Provide the (X, Y) coordinate of the cell's center where the given text is located.  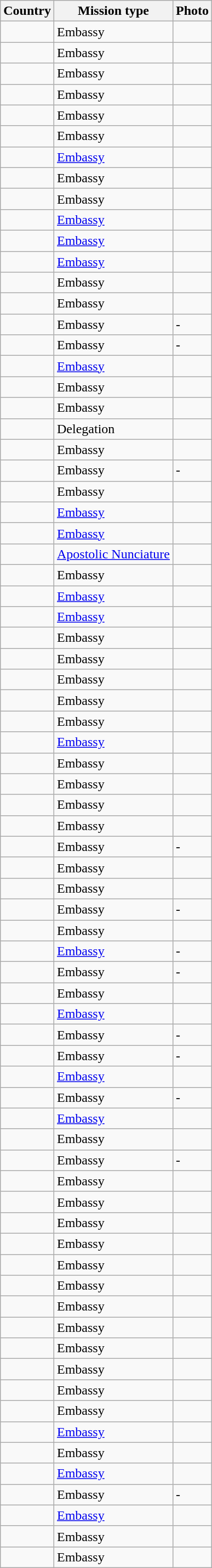
Apostolic Nunciature (113, 554)
Country (27, 11)
Photo (192, 11)
Delegation (113, 429)
Mission type (113, 11)
